Output the [x, y] coordinate of the center of the cell containing the given text.  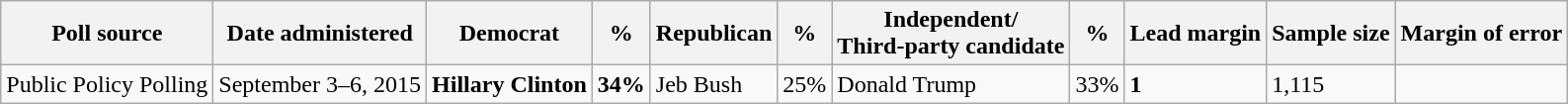
Democrat [510, 34]
Margin of error [1482, 34]
Public Policy Polling [107, 84]
1 [1196, 84]
Republican [713, 34]
33% [1097, 84]
Donald Trump [950, 84]
25% [804, 84]
September 3–6, 2015 [320, 84]
Hillary Clinton [510, 84]
34% [620, 84]
1,115 [1331, 84]
Jeb Bush [713, 84]
Independent/Third-party candidate [950, 34]
Sample size [1331, 34]
Date administered [320, 34]
Lead margin [1196, 34]
Poll source [107, 34]
